Find where the given text appears and provide that cell's center as [x, y] coordinate. 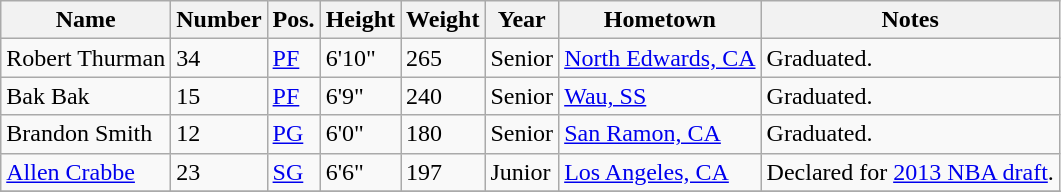
Weight [443, 20]
23 [219, 172]
34 [219, 58]
12 [219, 134]
San Ramon, CA [660, 134]
15 [219, 96]
197 [443, 172]
Robert Thurman [86, 58]
Year [522, 20]
180 [443, 134]
SG [294, 172]
6'6" [360, 172]
Pos. [294, 20]
Wau, SS [660, 96]
Name [86, 20]
240 [443, 96]
6'10" [360, 58]
North Edwards, CA [660, 58]
Height [360, 20]
265 [443, 58]
Bak Bak [86, 96]
6'0" [360, 134]
Notes [910, 20]
Declared for 2013 NBA draft. [910, 172]
Number [219, 20]
Hometown [660, 20]
6'9" [360, 96]
Allen Crabbe [86, 172]
Junior [522, 172]
Brandon Smith [86, 134]
PG [294, 134]
Los Angeles, CA [660, 172]
